Locate the cell with the specified text and output its [X, Y] center coordinate. 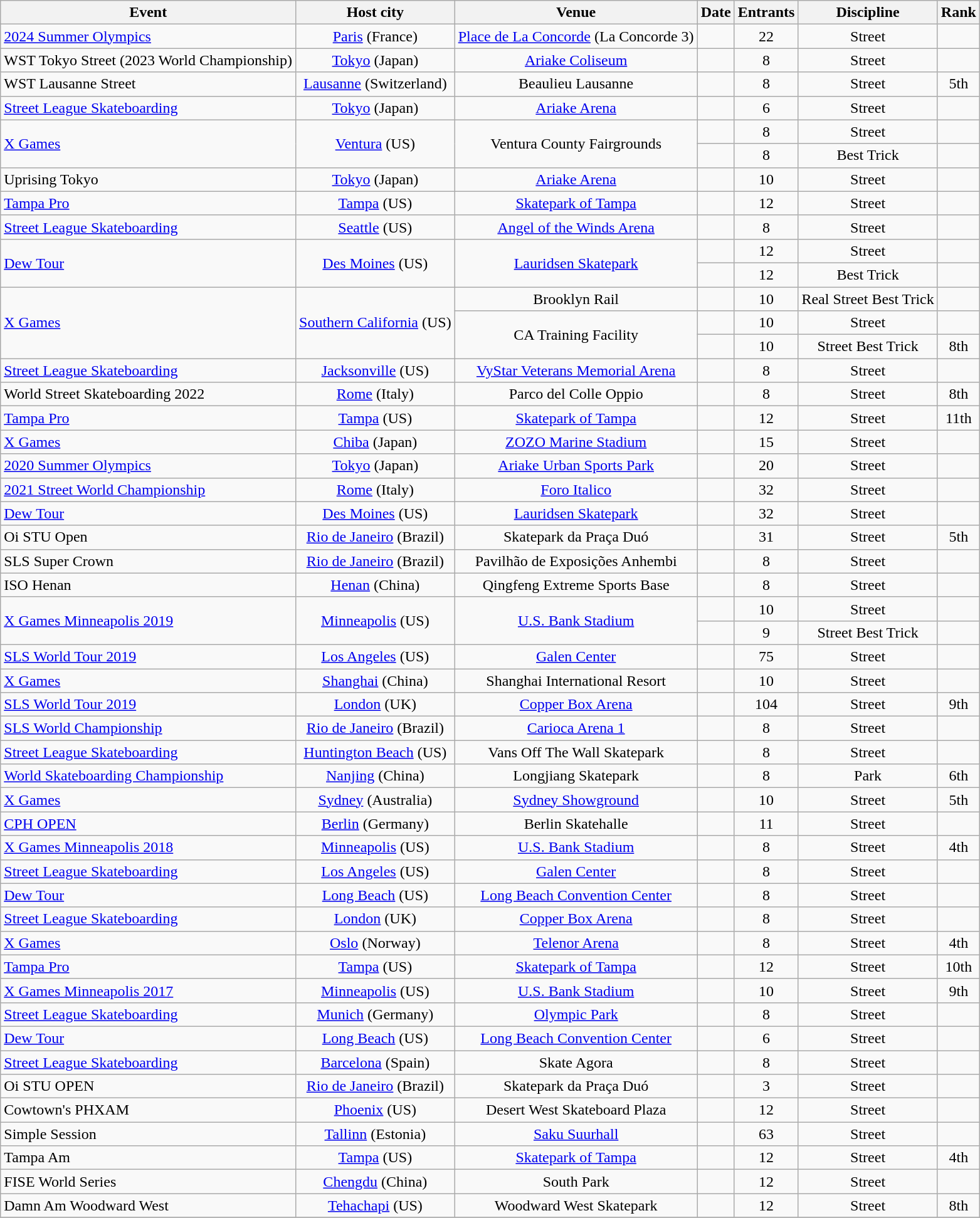
World Skateboarding Championship [148, 776]
FISE World Series [148, 1182]
Berlin Skatehalle [576, 824]
Uprising Tokyo [148, 179]
Event [148, 13]
VyStar Veterans Memorial Arena [576, 370]
Desert West Skateboard Plaza [576, 1110]
Sydney Showground [576, 800]
Brooklyn Rail [576, 299]
75 [766, 656]
Seattle (US) [376, 227]
Longjiang Skatepark [576, 776]
Rank [958, 13]
Real Street Best Trick [868, 299]
Oslo (Norway) [376, 943]
Angel of the Winds Arena [576, 227]
104 [766, 705]
Tallinn (Estonia) [376, 1134]
Venue [576, 13]
9 [766, 633]
Parco del Colle Oppio [576, 394]
World Street Skateboarding 2022 [148, 394]
X Games Minneapolis 2017 [148, 990]
X Games Minneapolis 2018 [148, 848]
Huntington Beach (US) [376, 752]
Vans Off The Wall Skatepark [576, 752]
10th [958, 967]
CPH OPEN [148, 824]
Telenor Arena [576, 943]
Olympic Park [576, 1014]
Cowtown's PHXAM [148, 1110]
Berlin (Germany) [376, 824]
Sydney (Australia) [376, 800]
Ventura (US) [376, 144]
20 [766, 466]
11 [766, 824]
Chengdu (China) [376, 1182]
Ariake Urban Sports Park [576, 466]
WST Tokyo Street (2023 World Championship) [148, 60]
Simple Session [148, 1134]
Southern California (US) [376, 323]
Woodward West Skatepark [576, 1205]
22 [766, 36]
Paris (France) [376, 36]
Nanjing (China) [376, 776]
WST Lausanne Street [148, 84]
Place de La Concorde (La Concorde 3) [576, 36]
CA Training Facility [576, 335]
Saku Suurhall [576, 1134]
Damn Am Woodward West [148, 1205]
Shanghai International Resort [576, 680]
Host city [376, 13]
2021 Street World Championship [148, 490]
Carioca Arena 1 [576, 728]
6th [958, 776]
3 [766, 1086]
Oi STU Open [148, 537]
ISO Henan [148, 585]
15 [766, 442]
Barcelona (Spain) [376, 1063]
Pavilhão de Exposições Anhembi [576, 561]
Ariake Coliseum [576, 60]
SLS World Championship [148, 728]
Discipline [868, 13]
Lausanne (Switzerland) [376, 84]
X Games Minneapolis 2019 [148, 621]
Tampa Am [148, 1158]
Shanghai (China) [376, 680]
Henan (China) [376, 585]
Ventura County Fairgrounds [576, 144]
Oi STU OPEN [148, 1086]
ZOZO Marine Stadium [576, 442]
63 [766, 1134]
Munich (Germany) [376, 1014]
SLS Super Crown [148, 561]
Beaulieu Lausanne [576, 84]
Park [868, 776]
Foro Italico [576, 490]
Skate Agora [576, 1063]
11th [958, 418]
2020 Summer Olympics [148, 466]
2024 Summer Olympics [148, 36]
Entrants [766, 13]
Phoenix (US) [376, 1110]
Qingfeng Extreme Sports Base [576, 585]
Jacksonville (US) [376, 370]
South Park [576, 1182]
Tehachapi (US) [376, 1205]
31 [766, 537]
Date [716, 13]
Chiba (Japan) [376, 442]
